Output the (X, Y) coordinate of the center of the cell containing the given text.  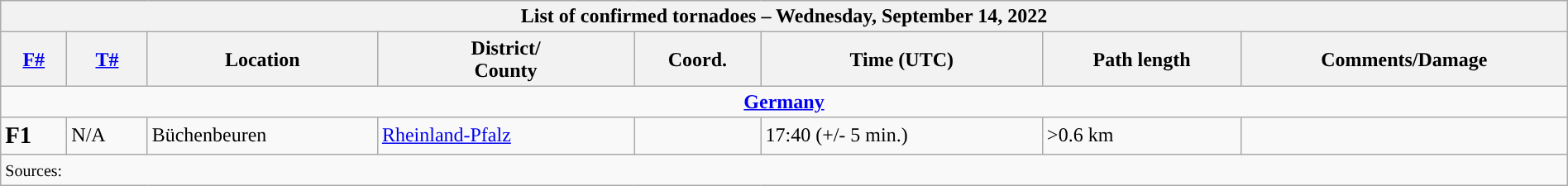
F# (34, 60)
Büchenbeuren (262, 136)
Germany (784, 102)
Comments/Damage (1404, 60)
District/County (505, 60)
N/A (108, 136)
List of confirmed tornadoes – Wednesday, September 14, 2022 (784, 17)
Path length (1142, 60)
Rheinland-Pfalz (505, 136)
Sources: (784, 169)
F1 (34, 136)
Time (UTC) (901, 60)
Location (262, 60)
>0.6 km (1142, 136)
17:40 (+/- 5 min.) (901, 136)
T# (108, 60)
Coord. (698, 60)
